Scan for the cell matching the given text and deliver its (X, Y) coordinate at center. 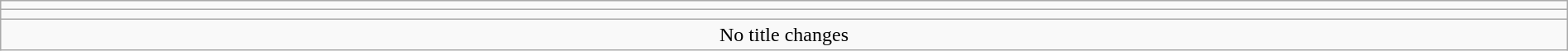
No title changes (784, 35)
